Locate the cell with the specified text and output its [X, Y] center coordinate. 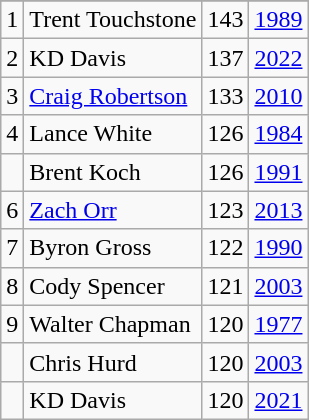
8 [12, 286]
1984 [278, 134]
Brent Koch [113, 172]
Walter Chapman [113, 324]
3 [12, 96]
9 [12, 324]
2 [12, 58]
Zach Orr [113, 210]
2022 [278, 58]
Chris Hurd [113, 362]
1990 [278, 248]
122 [226, 248]
2021 [278, 400]
6 [12, 210]
1989 [278, 20]
121 [226, 286]
1 [12, 20]
2010 [278, 96]
Byron Gross [113, 248]
4 [12, 134]
Craig Robertson [113, 96]
Cody Spencer [113, 286]
137 [226, 58]
1991 [278, 172]
143 [226, 20]
Trent Touchstone [113, 20]
2013 [278, 210]
123 [226, 210]
133 [226, 96]
Lance White [113, 134]
7 [12, 248]
1977 [278, 324]
